For the text-containing cell, return its midpoint in [X, Y] coordinate format. 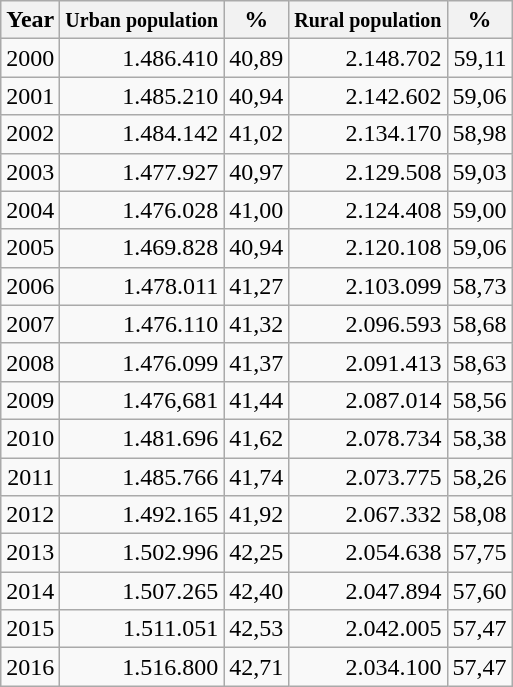
41,44 [256, 400]
2.148.702 [368, 58]
2.054.638 [368, 553]
41,74 [256, 477]
58,38 [480, 438]
58,08 [480, 515]
58,68 [480, 324]
41,32 [256, 324]
1.516.800 [142, 667]
1.507.265 [142, 591]
41,92 [256, 515]
1.469.828 [142, 248]
1.478.011 [142, 286]
41,02 [256, 134]
2009 [30, 400]
41,37 [256, 362]
2.124.408 [368, 210]
1.502.996 [142, 553]
1.481.696 [142, 438]
2.078.734 [368, 438]
2016 [30, 667]
2.134.170 [368, 134]
2.120.108 [368, 248]
2.067.332 [368, 515]
2.103.099 [368, 286]
41,27 [256, 286]
1.492.165 [142, 515]
1.476.110 [142, 324]
57,75 [480, 553]
2.042.005 [368, 629]
2015 [30, 629]
57,60 [480, 591]
1.484.142 [142, 134]
41,62 [256, 438]
2003 [30, 172]
2005 [30, 248]
2.142.602 [368, 96]
2006 [30, 286]
58,56 [480, 400]
2013 [30, 553]
2014 [30, 591]
2008 [30, 362]
40,89 [256, 58]
Year [30, 20]
2.091.413 [368, 362]
1.485.766 [142, 477]
2002 [30, 134]
2010 [30, 438]
58,73 [480, 286]
2004 [30, 210]
1.476.028 [142, 210]
2.087.014 [368, 400]
42,40 [256, 591]
59,03 [480, 172]
2.034.100 [368, 667]
1.486.410 [142, 58]
42,53 [256, 629]
42,25 [256, 553]
59,00 [480, 210]
1.485.210 [142, 96]
41,00 [256, 210]
59,11 [480, 58]
58,26 [480, 477]
1.476,681 [142, 400]
1.511.051 [142, 629]
2.129.508 [368, 172]
2011 [30, 477]
2.073.775 [368, 477]
Rural population [368, 20]
42,71 [256, 667]
58,98 [480, 134]
2001 [30, 96]
2.047.894 [368, 591]
40,97 [256, 172]
2007 [30, 324]
2.096.593 [368, 324]
2000 [30, 58]
2012 [30, 515]
1.476.099 [142, 362]
58,63 [480, 362]
1.477.927 [142, 172]
Urban population [142, 20]
